Return the (x, y) coordinate for the center point of the cell that contains the specified text.  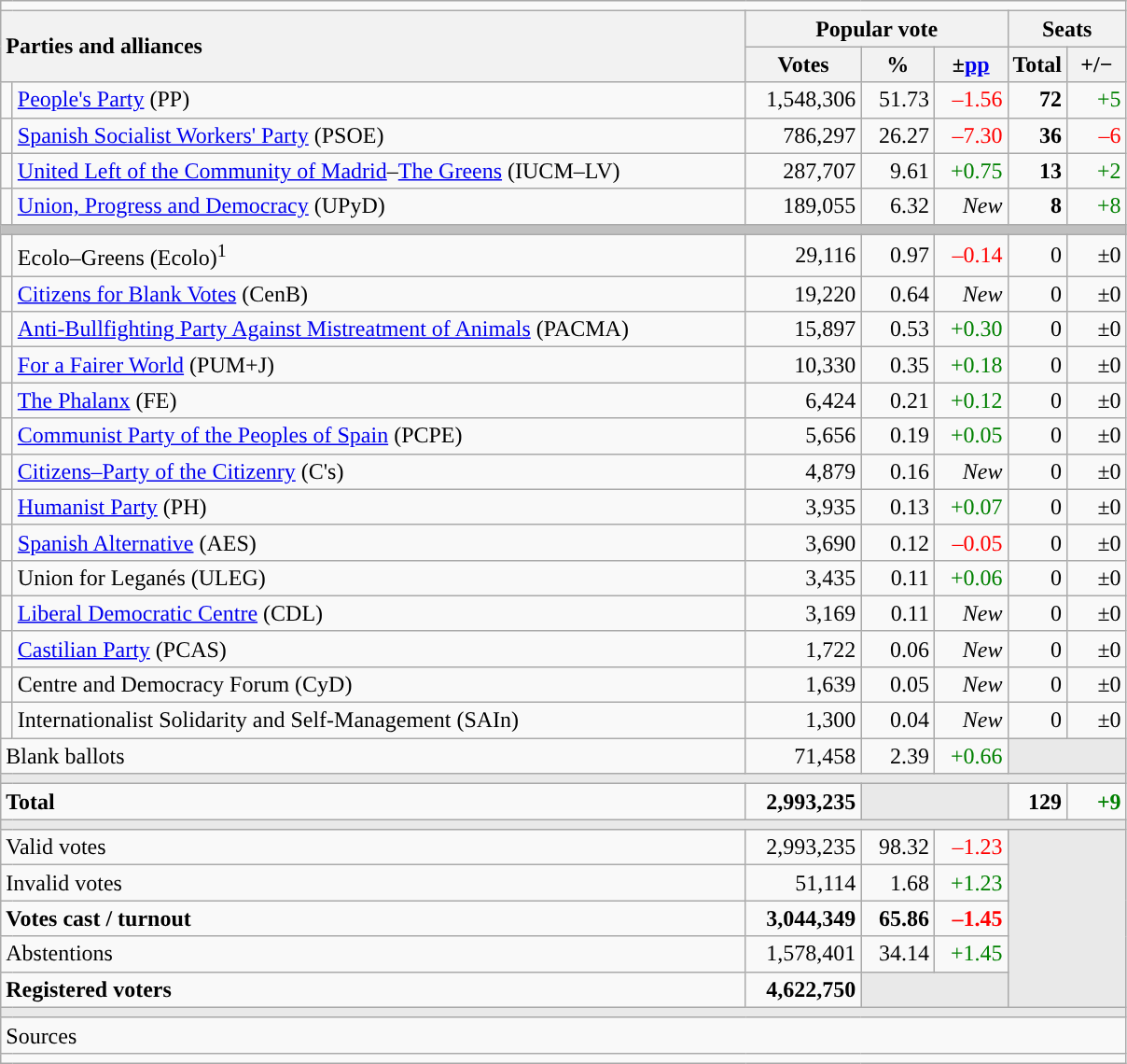
129 (1037, 802)
Anti-Bullfighting Party Against Mistreatment of Animals (PACMA) (379, 329)
287,707 (803, 171)
2.39 (897, 756)
For a Fairer World (PUM+J) (379, 365)
34.14 (897, 954)
±pp (970, 64)
+0.75 (970, 171)
0.05 (897, 684)
+0.18 (970, 365)
Popular vote (877, 29)
Spanish Socialist Workers' Party (PSOE) (379, 135)
+0.05 (970, 436)
13 (1037, 171)
1,722 (803, 649)
5,656 (803, 436)
1,300 (803, 721)
–1.23 (970, 847)
–1.45 (970, 918)
+0.66 (970, 756)
98.32 (897, 847)
Castilian Party (PCAS) (379, 649)
51,114 (803, 883)
3,690 (803, 542)
Abstentions (373, 954)
+/− (1097, 64)
Humanist Party (PH) (379, 507)
–0.14 (970, 256)
0.06 (897, 649)
Blank ballots (373, 756)
8 (1037, 206)
+1.23 (970, 883)
0.97 (897, 256)
4,622,750 (803, 989)
Registered voters (373, 989)
19,220 (803, 294)
1.68 (897, 883)
71,458 (803, 756)
People's Party (PP) (379, 100)
0.12 (897, 542)
Communist Party of the Peoples of Spain (PCPE) (379, 436)
0.13 (897, 507)
–1.56 (970, 100)
+9 (1097, 802)
9.61 (897, 171)
6.32 (897, 206)
1,548,306 (803, 100)
0.04 (897, 721)
0.21 (897, 400)
Citizens–Party of the Citizenry (C's) (379, 471)
10,330 (803, 365)
Citizens for Blank Votes (CenB) (379, 294)
Parties and alliances (373, 47)
3,935 (803, 507)
3,044,349 (803, 918)
4,879 (803, 471)
Invalid votes (373, 883)
Internationalist Solidarity and Self-Management (SAIn) (379, 721)
+0.07 (970, 507)
51.73 (897, 100)
Union for Leganés (ULEG) (379, 578)
786,297 (803, 135)
15,897 (803, 329)
26.27 (897, 135)
–7.30 (970, 135)
The Phalanx (FE) (379, 400)
36 (1037, 135)
Union, Progress and Democracy (UPyD) (379, 206)
United Left of the Community of Madrid–The Greens (IUCM–LV) (379, 171)
Seats (1067, 29)
65.86 (897, 918)
+1.45 (970, 954)
Votes cast / turnout (373, 918)
+2 (1097, 171)
Liberal Democratic Centre (CDL) (379, 613)
Sources (563, 1035)
3,169 (803, 613)
72 (1037, 100)
+5 (1097, 100)
189,055 (803, 206)
Spanish Alternative (AES) (379, 542)
29,116 (803, 256)
0.64 (897, 294)
1,578,401 (803, 954)
1,639 (803, 684)
+8 (1097, 206)
% (897, 64)
Ecolo–Greens (Ecolo)1 (379, 256)
+0.06 (970, 578)
–6 (1097, 135)
0.19 (897, 436)
0.53 (897, 329)
3,435 (803, 578)
Votes (803, 64)
6,424 (803, 400)
+0.12 (970, 400)
Centre and Democracy Forum (CyD) (379, 684)
0.16 (897, 471)
+0.30 (970, 329)
0.35 (897, 365)
–0.05 (970, 542)
Valid votes (373, 847)
